Identify which cell holds the provided text, then report its (X, Y) central coordinate. 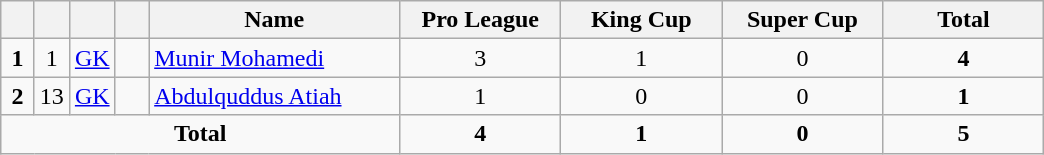
13 (52, 96)
5 (964, 134)
Abdulquddus Atiah (274, 96)
Name (274, 20)
Munir Mohamedi (274, 58)
3 (480, 58)
King Cup (642, 20)
2 (18, 96)
Pro League (480, 20)
Super Cup (802, 20)
